Capture the cell that displays the provided text and extract its (X, Y) central coordinate. 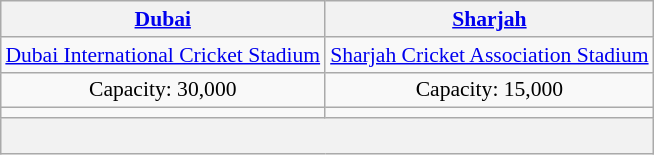
Sharjah (489, 19)
Capacity: 30,000 (162, 90)
Dubai (162, 19)
Dubai International Cricket Stadium (162, 55)
Capacity: 15,000 (489, 90)
Sharjah Cricket Association Stadium (489, 55)
